Pinpoint the cell where the given text exists, returning its (x, y) midpoint coordinate. 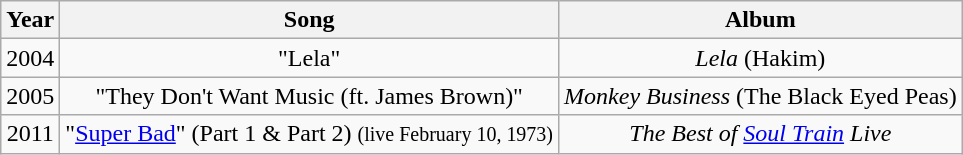
"Lela" (310, 58)
Year (30, 20)
2005 (30, 96)
2011 (30, 134)
Album (761, 20)
Lela (Hakim) (761, 58)
Monkey Business (The Black Eyed Peas) (761, 96)
The Best of Soul Train Live (761, 134)
"Super Bad" (Part 1 & Part 2) (live February 10, 1973) (310, 134)
2004 (30, 58)
Song (310, 20)
"They Don't Want Music (ft. James Brown)" (310, 96)
